Locate the cell with the specified text and output its (x, y) center coordinate. 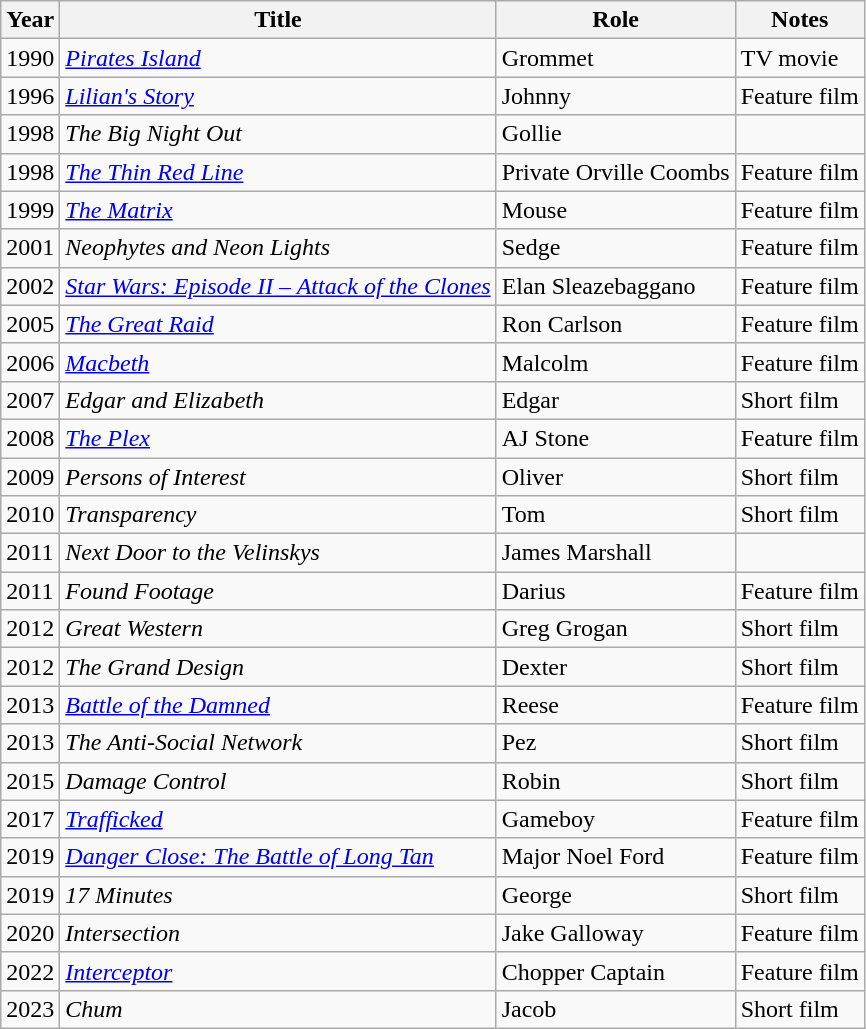
Found Footage (278, 591)
Edgar and Elizabeth (278, 400)
Great Western (278, 629)
The Plex (278, 438)
Mouse (616, 210)
The Big Night Out (278, 134)
Johnny (616, 96)
Private Orville Coombs (616, 172)
1990 (30, 58)
Jake Galloway (616, 933)
2022 (30, 971)
Major Noel Ford (616, 857)
Grommet (616, 58)
1996 (30, 96)
Malcolm (616, 362)
Chum (278, 1009)
2006 (30, 362)
Interceptor (278, 971)
Pez (616, 743)
2020 (30, 933)
2007 (30, 400)
Darius (616, 591)
Sedge (616, 248)
Reese (616, 705)
Role (616, 20)
Notes (800, 20)
17 Minutes (278, 895)
Edgar (616, 400)
Neophytes and Neon Lights (278, 248)
Gollie (616, 134)
The Great Raid (278, 324)
AJ Stone (616, 438)
Year (30, 20)
James Marshall (616, 553)
Chopper Captain (616, 971)
2015 (30, 781)
2001 (30, 248)
2017 (30, 819)
Next Door to the Velinskys (278, 553)
TV movie (800, 58)
Jacob (616, 1009)
The Grand Design (278, 667)
Robin (616, 781)
Battle of the Damned (278, 705)
Intersection (278, 933)
Dexter (616, 667)
The Anti-Social Network (278, 743)
2005 (30, 324)
2002 (30, 286)
Oliver (616, 477)
2008 (30, 438)
Lilian's Story (278, 96)
Tom (616, 515)
2009 (30, 477)
Pirates Island (278, 58)
George (616, 895)
Damage Control (278, 781)
The Thin Red Line (278, 172)
1999 (30, 210)
Macbeth (278, 362)
Danger Close: The Battle of Long Tan (278, 857)
Persons of Interest (278, 477)
Star Wars: Episode II – Attack of the Clones (278, 286)
2010 (30, 515)
Title (278, 20)
Greg Grogan (616, 629)
Trafficked (278, 819)
Gameboy (616, 819)
Ron Carlson (616, 324)
2023 (30, 1009)
Transparency (278, 515)
The Matrix (278, 210)
Elan Sleazebaggano (616, 286)
